Extract the (X, Y) coordinate from the center of the cell holding the provided text.  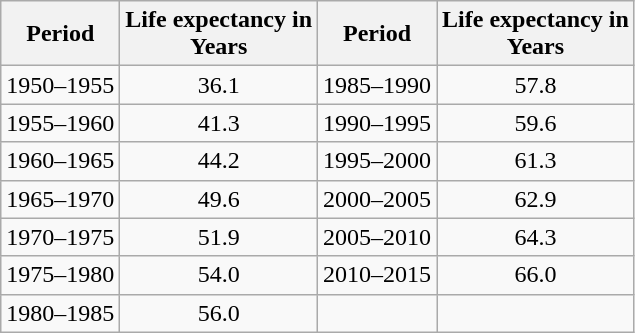
1965–1970 (60, 199)
1980–1985 (60, 313)
57.8 (536, 85)
56.0 (219, 313)
2000–2005 (378, 199)
54.0 (219, 275)
1985–1990 (378, 85)
1975–1980 (60, 275)
61.3 (536, 161)
66.0 (536, 275)
1970–1975 (60, 237)
1950–1955 (60, 85)
1955–1960 (60, 123)
51.9 (219, 237)
62.9 (536, 199)
2005–2010 (378, 237)
44.2 (219, 161)
1995–2000 (378, 161)
41.3 (219, 123)
2010–2015 (378, 275)
49.6 (219, 199)
59.6 (536, 123)
36.1 (219, 85)
64.3 (536, 237)
1990–1995 (378, 123)
1960–1965 (60, 161)
